Locate the cell with the specified text and output its [X, Y] center coordinate. 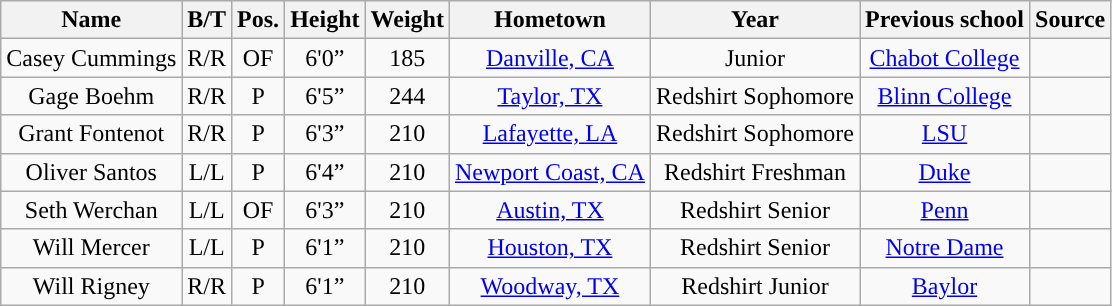
Oliver Santos [92, 172]
Redshirt Freshman [754, 172]
6'0” [325, 58]
Penn [945, 210]
Notre Dame [945, 248]
Year [754, 20]
Danville, CA [550, 58]
Pos. [258, 20]
Casey Cummings [92, 58]
Name [92, 20]
B/T [207, 20]
Will Mercer [92, 248]
Baylor [945, 286]
Austin, TX [550, 210]
Hometown [550, 20]
Source [1070, 20]
Woodway, TX [550, 286]
Will Rigney [92, 286]
Houston, TX [550, 248]
Gage Boehm [92, 96]
Lafayette, LA [550, 134]
LSU [945, 134]
Junior [754, 58]
Seth Werchan [92, 210]
Weight [407, 20]
Duke [945, 172]
244 [407, 96]
185 [407, 58]
Redshirt Junior [754, 286]
Blinn College [945, 96]
Chabot College [945, 58]
Taylor, TX [550, 96]
6'4” [325, 172]
6'5” [325, 96]
Grant Fontenot [92, 134]
Height [325, 20]
Previous school [945, 20]
Newport Coast, CA [550, 172]
